Extract the [X, Y] coordinate from the center of the cell holding the provided text.  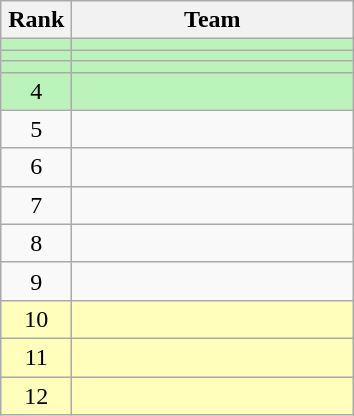
12 [36, 395]
8 [36, 243]
6 [36, 167]
Team [212, 20]
7 [36, 205]
11 [36, 357]
Rank [36, 20]
4 [36, 91]
10 [36, 319]
9 [36, 281]
5 [36, 129]
